Extract the (x, y) coordinate from the center of the cell holding the provided text.  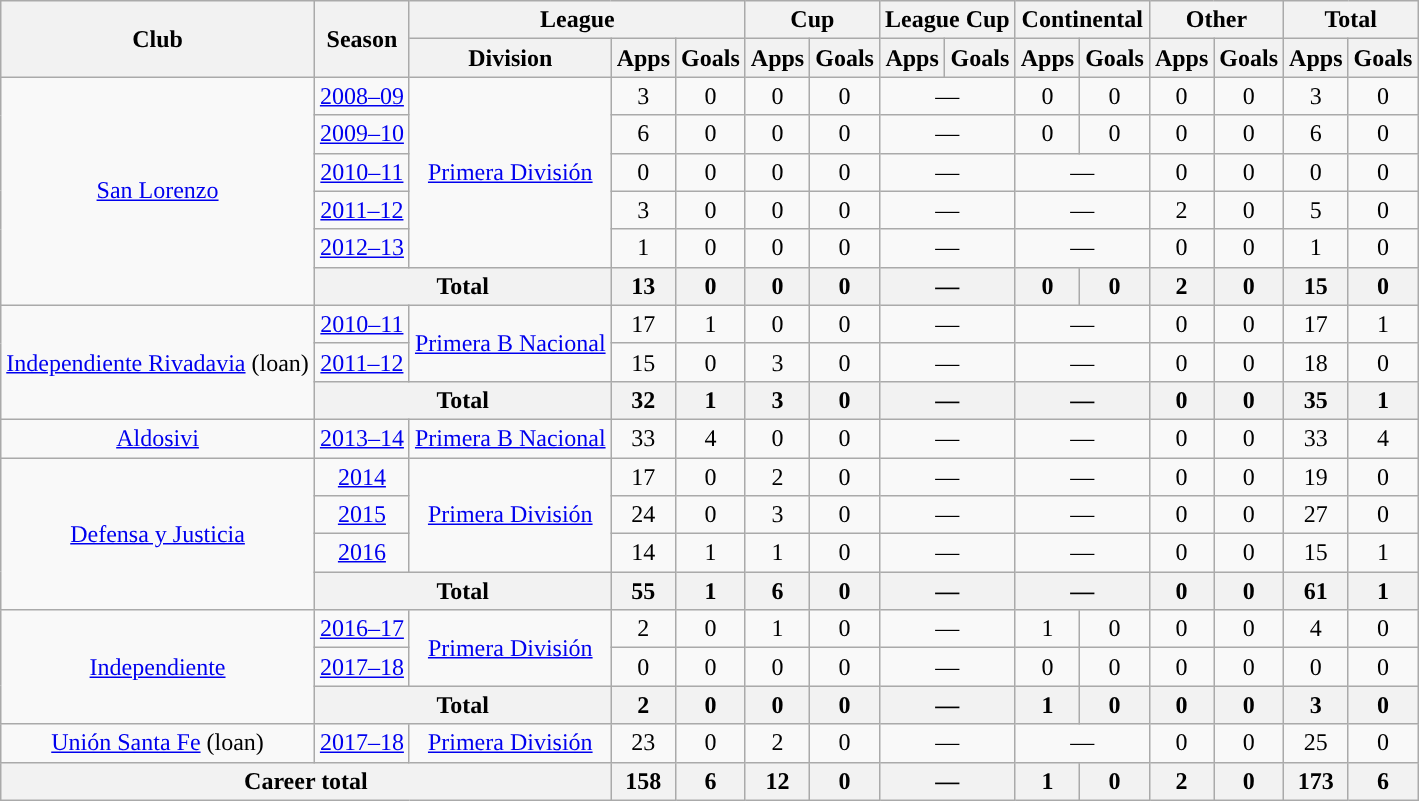
2008–09 (362, 96)
2016 (362, 553)
27 (1316, 515)
League (577, 20)
13 (643, 286)
San Lorenzo (158, 191)
25 (1316, 743)
Season (362, 39)
55 (643, 591)
18 (1316, 362)
Club (158, 39)
Continental (1082, 20)
Aldosivi (158, 438)
2014 (362, 477)
158 (643, 781)
Other (1216, 20)
Cup (812, 20)
23 (643, 743)
12 (777, 781)
Independiente Rivadavia (loan) (158, 362)
2009–10 (362, 134)
Independiente (158, 667)
Career total (306, 781)
32 (643, 400)
League Cup (947, 20)
19 (1316, 477)
2015 (362, 515)
Division (510, 58)
Defensa y Justicia (158, 534)
2016–17 (362, 629)
35 (1316, 400)
24 (643, 515)
5 (1316, 210)
2012–13 (362, 248)
61 (1316, 591)
14 (643, 553)
2013–14 (362, 438)
173 (1316, 781)
Unión Santa Fe (loan) (158, 743)
